From the cell containing the given text, extract its center point as [x, y] coordinate. 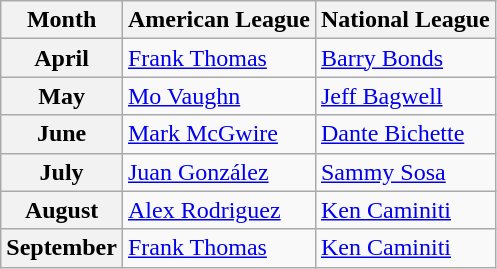
Mo Vaughn [218, 96]
Jeff Bagwell [405, 96]
August [62, 210]
May [62, 96]
Juan González [218, 172]
American League [218, 20]
September [62, 248]
April [62, 58]
June [62, 134]
Mark McGwire [218, 134]
Barry Bonds [405, 58]
National League [405, 20]
Alex Rodriguez [218, 210]
Month [62, 20]
July [62, 172]
Sammy Sosa [405, 172]
Dante Bichette [405, 134]
